Pinpoint the cell where the given text exists, returning its (X, Y) midpoint coordinate. 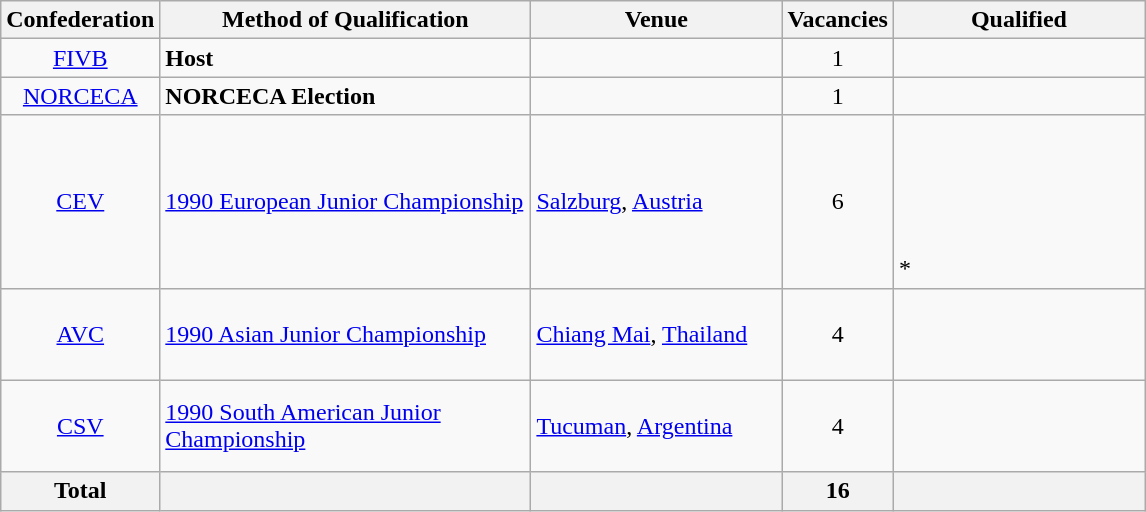
Salzburg, Austria (656, 202)
Method of Qualification (346, 20)
1990 Asian Junior Championship (346, 334)
Qualified (1018, 20)
Venue (656, 20)
Chiang Mai, Thailand (656, 334)
16 (838, 491)
CSV (80, 426)
* (1018, 202)
Confederation (80, 20)
Total (80, 491)
1990 South American Junior Championship (346, 426)
CEV (80, 202)
FIVB (80, 58)
Vacancies (838, 20)
6 (838, 202)
NORCECA Election (346, 96)
1990 European Junior Championship (346, 202)
NORCECA (80, 96)
Host (346, 58)
Tucuman, Argentina (656, 426)
AVC (80, 334)
